Return the (X, Y) coordinate for the center point of the cell that contains the specified text.  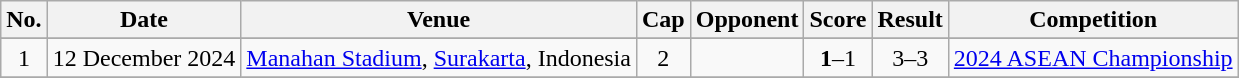
No. (24, 20)
Cap (663, 20)
Score (838, 20)
Venue (439, 20)
Manahan Stadium, Surakarta, Indonesia (439, 58)
2024 ASEAN Championship (1093, 58)
Opponent (747, 20)
1 (24, 58)
Result (910, 20)
Competition (1093, 20)
3–3 (910, 58)
Date (144, 20)
2 (663, 58)
12 December 2024 (144, 58)
1–1 (838, 58)
